Extract the [x, y] coordinate from the center of the cell holding the provided text.  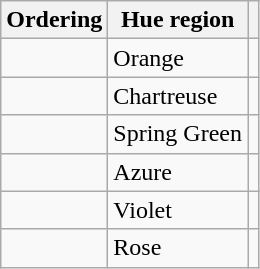
Spring Green [178, 134]
Hue region [178, 20]
Orange [178, 58]
Ordering [54, 20]
Violet [178, 210]
Rose [178, 248]
Chartreuse [178, 96]
Azure [178, 172]
